Capture the cell that displays the provided text and extract its (X, Y) central coordinate. 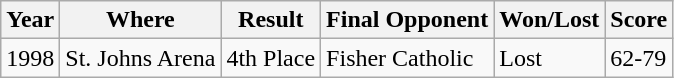
Fisher Catholic (408, 58)
Result (271, 20)
St. Johns Arena (140, 58)
Year (30, 20)
Lost (550, 58)
62-79 (639, 58)
Final Opponent (408, 20)
Score (639, 20)
1998 (30, 58)
Where (140, 20)
4th Place (271, 58)
Won/Lost (550, 20)
